Return (X, Y) of the center of cell containing provided text 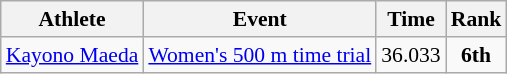
Women's 500 m time trial (260, 55)
Event (260, 19)
Kayono Maeda (72, 55)
6th (476, 55)
Athlete (72, 19)
Rank (476, 19)
Time (410, 19)
36.033 (410, 55)
